Determine the [x, y] coordinate at the center of the cell enclosing the given text.  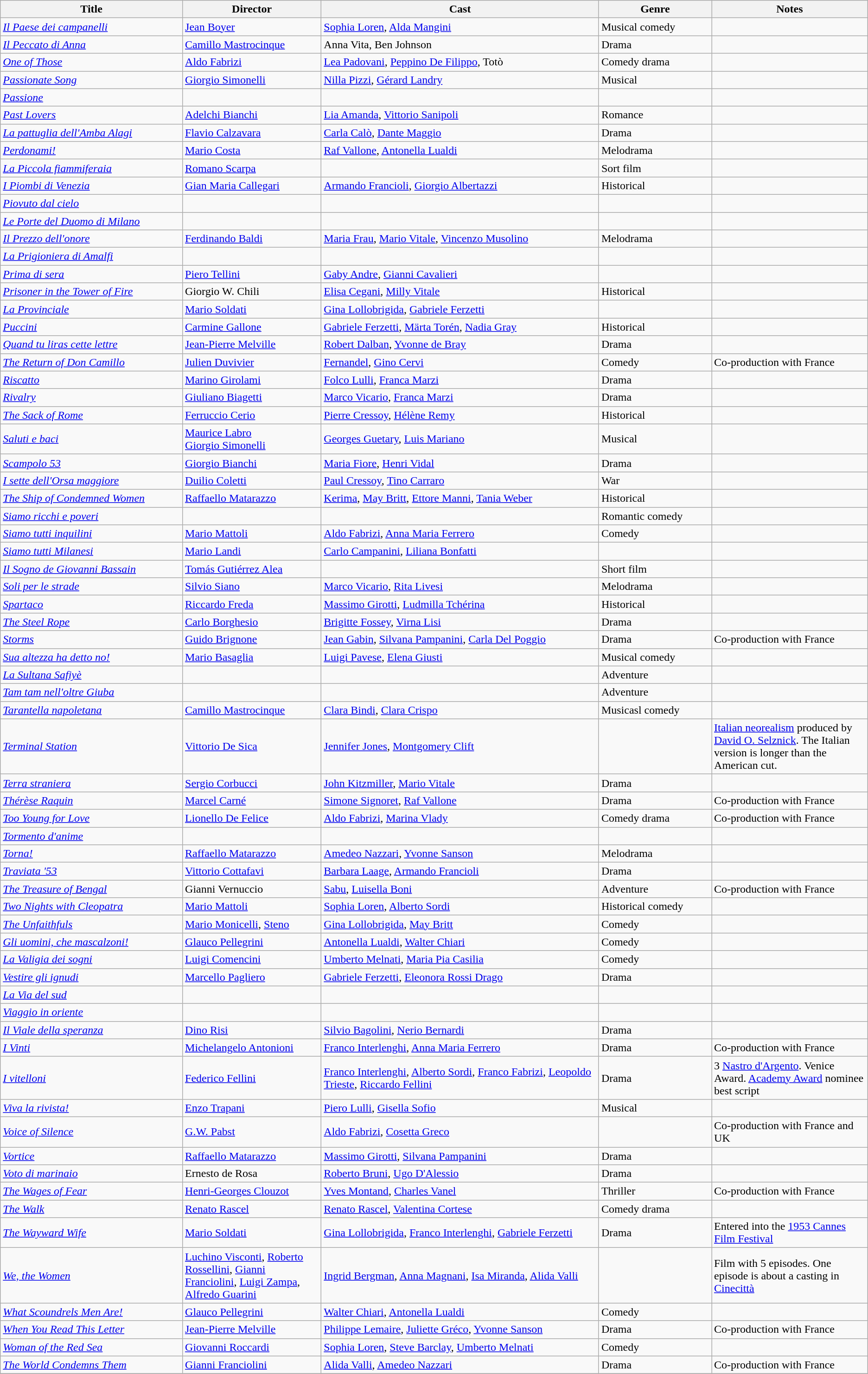
The Return of Don Camillo [92, 362]
Giuliano Biagetti [252, 397]
Enzo Trapani [252, 1108]
Romano Scarpa [252, 168]
Carlo Borghesio [252, 622]
Marco Vicario, Rita Livesi [460, 587]
Viaggio in oriente [92, 1012]
Two Nights with Cleopatra [92, 907]
Storms [92, 639]
Sabu, Luisella Boni [460, 889]
Sophia Loren, Alda Mangini [460, 27]
Adelchi Bianchi [252, 115]
Terminal Station [92, 747]
Mario Monicelli, Steno [252, 924]
Julien Duvivier [252, 362]
Voto di marinaio [92, 1174]
Duilio Coletti [252, 480]
Federico Fellini [252, 1078]
Musicasl comedy [655, 710]
I sette dell'Orsa maggiore [92, 480]
Aldo Fabrizi, Anna Maria Ferrero [460, 534]
One of Those [92, 62]
Anna Vita, Ben Johnson [460, 45]
Entered into the 1953 Cannes Film Festival [790, 1233]
Yves Montand, Charles Vanel [460, 1191]
Raf Vallone, Antonella Lualdi [460, 150]
Thérèse Raquin [92, 800]
Kerima, May Britt, Ettore Manni, Tania Weber [460, 498]
Giorgio W. Chili [252, 292]
Vortice [92, 1156]
Renato Rascel, Valentina Cortese [460, 1209]
Prisoner in the Tower of Fire [92, 292]
Perdonami! [92, 150]
Sophia Loren, Steve Barclay, Umberto Melnati [460, 1347]
Clara Bindi, Clara Crispo [460, 710]
Gaby Andre, Gianni Cavalieri [460, 274]
Gianni Vernuccio [252, 889]
Historical comedy [655, 907]
Walter Chiari, Antonella Lualdi [460, 1312]
Italian neorealism produced by David O. Selznick. The Italian version is longer than the American cut. [790, 747]
Massimo Girotti, Ludmilla Tchérina [460, 604]
Ferdinando Baldi [252, 239]
Luigi Comencini [252, 959]
Sua altezza ha detto no! [92, 657]
Too Young for Love [92, 818]
Marino Girolami [252, 380]
Carlo Campanini, Liliana Bonfatti [460, 551]
Director [252, 9]
Gli uomini, che mascalzoni! [92, 942]
Brigitte Fossey, Virna Lisi [460, 622]
Piovuto dal cielo [92, 203]
Il Prezzo dell'onore [92, 239]
Co-production with France and UK [790, 1131]
La Sultana Safiyè [92, 675]
Armando Francioli, Giorgio Albertazzi [460, 185]
Scampolo 53 [92, 463]
Rivalry [92, 397]
Umberto Melnati, Maria Pia Casilia [460, 959]
Romance [655, 115]
Film with 5 episodes. One episode is about a casting in Cinecittà [790, 1275]
Ernesto de Rosa [252, 1174]
Riccardo Freda [252, 604]
Michelangelo Antonioni [252, 1048]
Dino Risi [252, 1030]
Maria Frau, Mario Vitale, Vincenzo Musolino [460, 239]
La Valigia dei sogni [92, 959]
The Unfaithfuls [92, 924]
Tomás Gutiérrez Alea [252, 569]
La pattuglia dell'Amba Alagi [92, 133]
John Kitzmiller, Mario Vitale [460, 783]
Simone Signoret, Raf Vallone [460, 800]
Gabriele Ferzetti, Eleonora Rossi Drago [460, 977]
Gina Lollobrigida, Franco Interlenghi, Gabriele Ferzetti [460, 1233]
Giorgio Simonelli [252, 80]
G.W. Pabst [252, 1131]
Giovanni Roccardi [252, 1347]
Thriller [655, 1191]
Mario Costa [252, 150]
The Steel Rope [92, 622]
Mario Landi [252, 551]
Genre [655, 9]
Terra straniera [92, 783]
Gianni Franciolini [252, 1365]
Tormento d'anime [92, 836]
Aldo Fabrizi, Marina Vlady [460, 818]
Flavio Calzavara [252, 133]
Carla Calò, Dante Maggio [460, 133]
Title [92, 9]
Henri-Georges Clouzot [252, 1191]
The World Condemns Them [92, 1365]
Siamo ricchi e poveri [92, 516]
Il Paese dei campanelli [92, 27]
Giorgio Bianchi [252, 463]
Franco Interlenghi, Anna Maria Ferrero [460, 1048]
Marcello Pagliero [252, 977]
Carmine Gallone [252, 327]
Sort film [655, 168]
Passione [92, 97]
Spartaco [92, 604]
Il Viale della speranza [92, 1030]
Prima di sera [92, 274]
I Vinti [92, 1048]
Georges Guetary, Luis Mariano [460, 439]
Marcel Carné [252, 800]
Aldo Fabrizi, Cosetta Greco [460, 1131]
Pierre Cressoy, Hélène Remy [460, 415]
Sergio Corbucci [252, 783]
Ingrid Bergman, Anna Magnani, Isa Miranda, Alida Valli [460, 1275]
Roberto Bruni, Ugo D'Alessio [460, 1174]
Past Lovers [92, 115]
Tarantella napoletana [92, 710]
Luigi Pavese, Elena Giusti [460, 657]
Il Sogno de Giovanni Bassain [92, 569]
The Walk [92, 1209]
Franco Interlenghi, Alberto Sordi, Franco Fabrizi, Leopoldo Trieste, Riccardo Fellini [460, 1078]
Jean Gabin, Silvana Pampanini, Carla Del Poggio [460, 639]
Lia Amanda, Vittorio Sanipoli [460, 115]
Lea Padovani, Peppino De Filippo, Totò [460, 62]
I vitelloni [92, 1078]
Jean Boyer [252, 27]
Maurice LabroGiorgio Simonelli [252, 439]
Renato Rascel [252, 1209]
Voice of Silence [92, 1131]
Puccini [92, 327]
Tam tam nell'oltre Giuba [92, 692]
Piero Lulli, Gisella Sofio [460, 1108]
Marco Vicario, Franca Marzi [460, 397]
Antonella Lualdi, Walter Chiari [460, 942]
The Ship of Condemned Women [92, 498]
Vestire gli ignudi [92, 977]
I Piombi di Venezia [92, 185]
Vittorio De Sica [252, 747]
Elisa Cegani, Milly Vitale [460, 292]
The Wayward Wife [92, 1233]
La Piccola fiammiferaia [92, 168]
Viva la rivista! [92, 1108]
Silvio Siano [252, 587]
Piero Tellini [252, 274]
We, the Women [92, 1275]
The Treasure of Bengal [92, 889]
La Provinciale [92, 309]
Vittorio Cottafavi [252, 871]
Le Porte del Duomo di Milano [92, 221]
La Prigioniera di Amalfi [92, 256]
Siamo tutti Milanesi [92, 551]
Quand tu liras cette lettre [92, 345]
Siamo tutti inquilini [92, 534]
Luchino Visconti, Roberto Rossellini, Gianni Franciolini, Luigi Zampa, Alfredo Guarini [252, 1275]
Gina Lollobrigida, May Britt [460, 924]
When You Read This Letter [92, 1329]
Fernandel, Gino Cervi [460, 362]
Notes [790, 9]
Gabriele Ferzetti, Märta Torén, Nadia Gray [460, 327]
Amedeo Nazzari, Yvonne Sanson [460, 854]
Soli per le strade [92, 587]
War [655, 480]
Riscatto [92, 380]
Mario Basaglia [252, 657]
Folco Lulli, Franca Marzi [460, 380]
Torna! [92, 854]
Maria Fiore, Henri Vidal [460, 463]
Saluti e baci [92, 439]
Robert Dalban, Yvonne de Bray [460, 345]
Passionate Song [92, 80]
Guido Brignone [252, 639]
Jennifer Jones, Montgomery Clift [460, 747]
Lionello De Felice [252, 818]
Nilla Pizzi, Gérard Landry [460, 80]
La Via del sud [92, 995]
Gian Maria Callegari [252, 185]
Silvio Bagolini, Nerio Bernardi [460, 1030]
Alida Valli, Amedeo Nazzari [460, 1365]
Gina Lollobrigida, Gabriele Ferzetti [460, 309]
Massimo Girotti, Silvana Pampanini [460, 1156]
3 Nastro d'Argento. Venice Award. Academy Award nominee best script [790, 1078]
Paul Cressoy, Tino Carraro [460, 480]
Aldo Fabrizi [252, 62]
Woman of the Red Sea [92, 1347]
Romantic comedy [655, 516]
Ferruccio Cerio [252, 415]
Cast [460, 9]
Barbara Laage, Armando Francioli [460, 871]
Sophia Loren, Alberto Sordi [460, 907]
Il Peccato di Anna [92, 45]
Traviata '53 [92, 871]
The Sack of Rome [92, 415]
Short film [655, 569]
What Scoundrels Men Are! [92, 1312]
Philippe Lemaire, Juliette Gréco, Yvonne Sanson [460, 1329]
The Wages of Fear [92, 1191]
